Locate the cell with the specified text and output its (x, y) center coordinate. 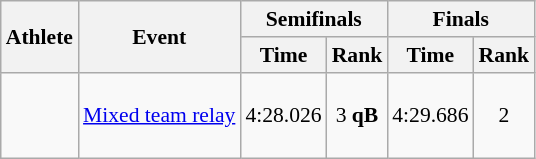
4:28.026 (283, 116)
Athlete (40, 36)
Event (159, 36)
3 qB (358, 116)
2 (504, 116)
Finals (460, 19)
Mixed team relay (159, 116)
4:29.686 (430, 116)
Semifinals (314, 19)
